Scan for the cell matching the given text and deliver its [x, y] coordinate at center. 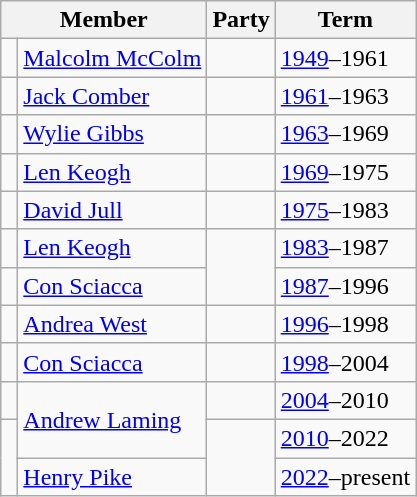
1961–1963 [345, 96]
Malcolm McColm [112, 58]
Term [345, 20]
Henry Pike [112, 477]
Member [104, 20]
1969–1975 [345, 172]
Andrea West [112, 324]
1987–1996 [345, 286]
2004–2010 [345, 400]
David Jull [112, 210]
1998–2004 [345, 362]
Andrew Laming [112, 419]
Party [241, 20]
2022–present [345, 477]
1975–1983 [345, 210]
Jack Comber [112, 96]
1949–1961 [345, 58]
1983–1987 [345, 248]
2010–2022 [345, 438]
1963–1969 [345, 134]
1996–1998 [345, 324]
Wylie Gibbs [112, 134]
